Return the [x, y] coordinate for the center point of the cell that contains the specified text.  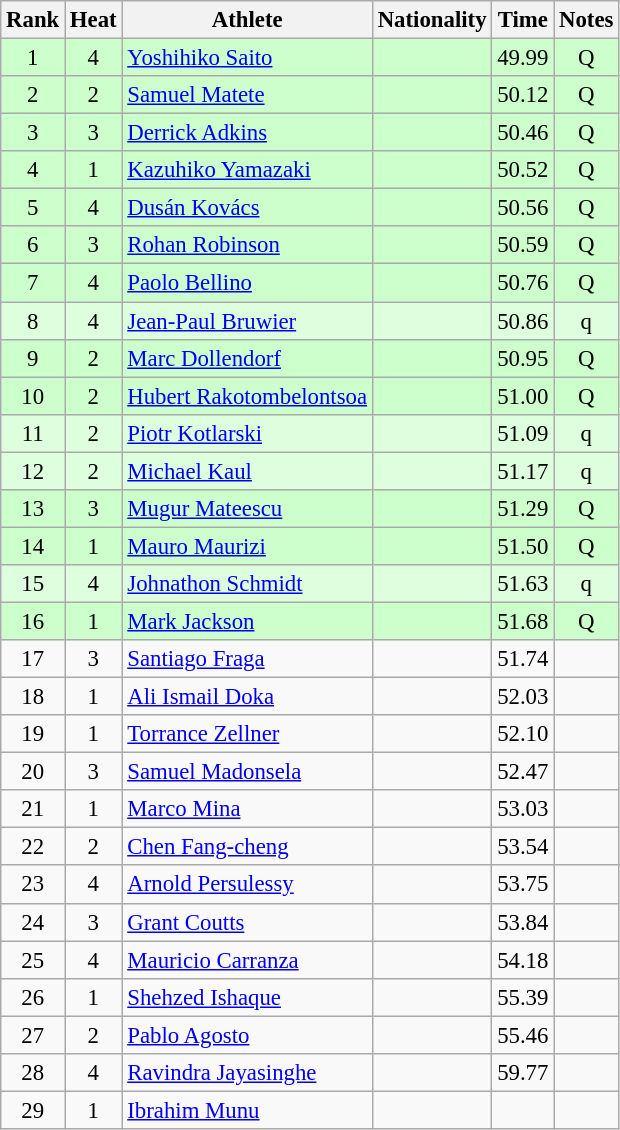
51.09 [523, 433]
Michael Kaul [247, 471]
51.00 [523, 396]
Johnathon Schmidt [247, 584]
15 [33, 584]
55.46 [523, 1035]
17 [33, 659]
16 [33, 621]
Derrick Adkins [247, 133]
51.17 [523, 471]
Shehzed Ishaque [247, 997]
26 [33, 997]
14 [33, 546]
22 [33, 847]
Ravindra Jayasinghe [247, 1073]
Mugur Mateescu [247, 509]
18 [33, 697]
51.74 [523, 659]
51.63 [523, 584]
Marc Dollendorf [247, 358]
49.99 [523, 58]
50.46 [523, 133]
28 [33, 1073]
Heat [94, 20]
Jean-Paul Bruwier [247, 321]
51.29 [523, 509]
50.56 [523, 208]
13 [33, 509]
Paolo Bellino [247, 283]
Piotr Kotlarski [247, 433]
8 [33, 321]
53.75 [523, 885]
10 [33, 396]
24 [33, 922]
Hubert Rakotombelontsoa [247, 396]
11 [33, 433]
52.03 [523, 697]
Mauricio Carranza [247, 960]
50.95 [523, 358]
19 [33, 734]
55.39 [523, 997]
Rank [33, 20]
Samuel Madonsela [247, 772]
9 [33, 358]
Dusán Kovács [247, 208]
Yoshihiko Saito [247, 58]
20 [33, 772]
54.18 [523, 960]
Ali Ismail Doka [247, 697]
27 [33, 1035]
Athlete [247, 20]
53.84 [523, 922]
23 [33, 885]
Rohan Robinson [247, 245]
51.50 [523, 546]
12 [33, 471]
50.59 [523, 245]
7 [33, 283]
Samuel Matete [247, 95]
50.86 [523, 321]
50.52 [523, 170]
Arnold Persulessy [247, 885]
Time [523, 20]
Kazuhiko Yamazaki [247, 170]
Chen Fang-cheng [247, 847]
50.12 [523, 95]
Grant Coutts [247, 922]
Notes [586, 20]
51.68 [523, 621]
50.76 [523, 283]
59.77 [523, 1073]
29 [33, 1110]
Pablo Agosto [247, 1035]
Marco Mina [247, 809]
25 [33, 960]
5 [33, 208]
53.03 [523, 809]
Nationality [432, 20]
6 [33, 245]
52.47 [523, 772]
Mauro Maurizi [247, 546]
52.10 [523, 734]
Mark Jackson [247, 621]
Santiago Fraga [247, 659]
Ibrahim Munu [247, 1110]
Torrance Zellner [247, 734]
21 [33, 809]
53.54 [523, 847]
